Identify which cell holds the provided text, then report its [x, y] central coordinate. 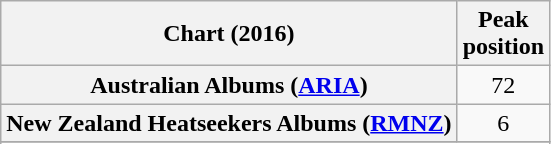
Chart (2016) [229, 34]
Australian Albums (ARIA) [229, 85]
72 [503, 85]
Peak position [503, 34]
New Zealand Heatseekers Albums (RMNZ) [229, 123]
6 [503, 123]
